Return the [x, y] coordinate for the center point of the cell that contains the specified text.  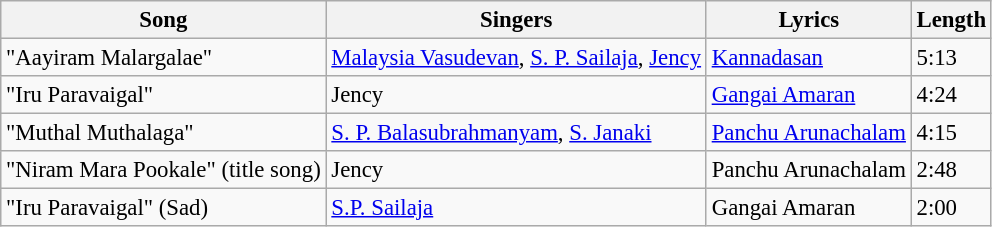
Singers [516, 20]
"Aayiram Malargalae" [164, 58]
Malaysia Vasudevan, S. P. Sailaja, Jency [516, 58]
2:48 [951, 170]
2:00 [951, 208]
S. P. Balasubrahmanyam, S. Janaki [516, 133]
S.P. Sailaja [516, 208]
Lyrics [808, 20]
"Muthal Muthalaga" [164, 133]
"Iru Paravaigal" [164, 95]
"Niram Mara Pookale" (title song) [164, 170]
Length [951, 20]
4:15 [951, 133]
"Iru Paravaigal" (Sad) [164, 208]
5:13 [951, 58]
Kannadasan [808, 58]
4:24 [951, 95]
Song [164, 20]
